Output the (X, Y) coordinate of the center of the cell containing the given text.  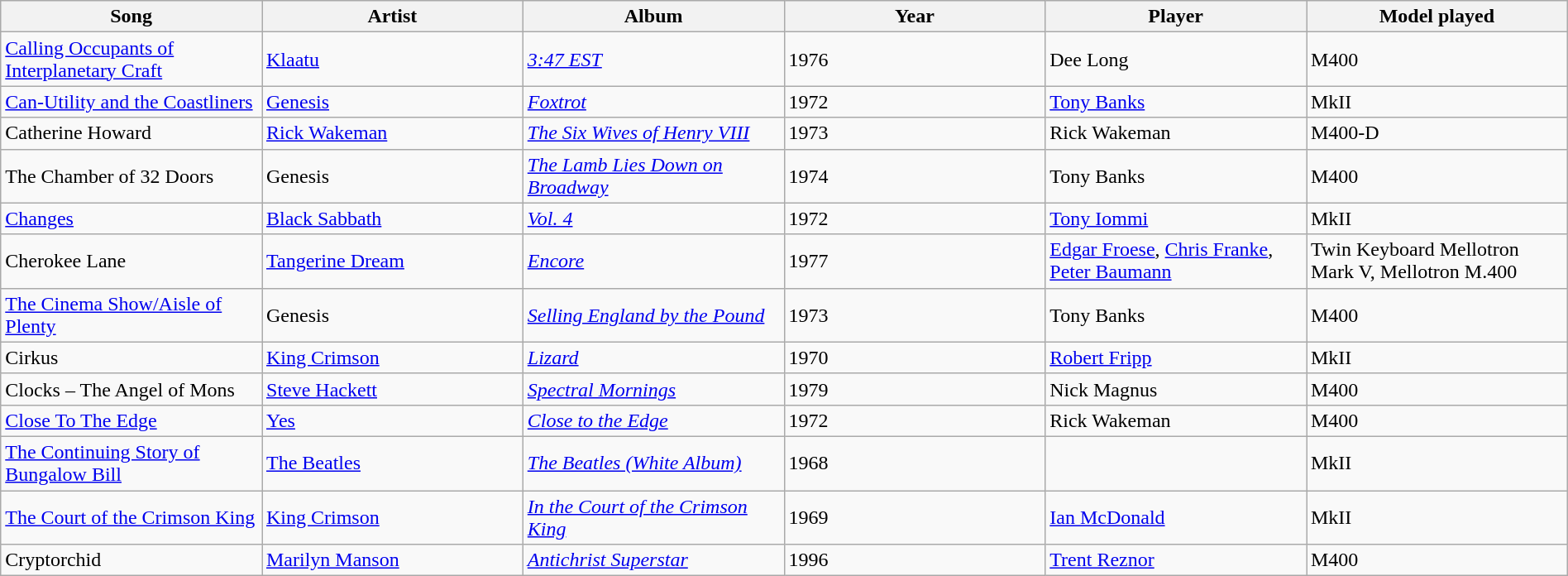
3:47 EST (653, 60)
Twin Keyboard Mellotron Mark V, Mellotron M.400 (1437, 262)
1969 (915, 516)
Model played (1437, 17)
Artist (392, 17)
Clocks – The Angel of Mons (131, 389)
Robert Fripp (1176, 358)
Close to the Edge (653, 420)
Album (653, 17)
Yes (392, 420)
Can-Utility and the Coastliners (131, 102)
Antichrist Superstar (653, 560)
The Cinema Show/Aisle of Plenty (131, 314)
Cryptorchid (131, 560)
Marilyn Manson (392, 560)
Encore (653, 262)
Ian McDonald (1176, 516)
The Chamber of 32 Doors (131, 175)
Klaatu (392, 60)
Changes (131, 218)
Year (915, 17)
Dee Long (1176, 60)
Catherine Howard (131, 133)
Black Sabbath (392, 218)
In the Court of the Crimson King (653, 516)
The Lamb Lies Down on Broadway (653, 175)
The Beatles (392, 463)
Spectral Mornings (653, 389)
Foxtrot (653, 102)
Player (1176, 17)
1977 (915, 262)
Trent Reznor (1176, 560)
Selling England by the Pound (653, 314)
1979 (915, 389)
Close To The Edge (131, 420)
The Six Wives of Henry VIII (653, 133)
Vol. 4 (653, 218)
Nick Magnus (1176, 389)
1996 (915, 560)
Tony Iommi (1176, 218)
1976 (915, 60)
Song (131, 17)
Edgar Froese, Chris Franke, Peter Baumann (1176, 262)
Lizard (653, 358)
The Court of the Crimson King (131, 516)
1974 (915, 175)
M400-D (1437, 133)
Cirkus (131, 358)
The Continuing Story of Bungalow Bill (131, 463)
Cherokee Lane (131, 262)
Steve Hackett (392, 389)
1968 (915, 463)
The Beatles (White Album) (653, 463)
Tangerine Dream (392, 262)
Calling Occupants of Interplanetary Craft (131, 60)
1970 (915, 358)
